From the cell containing the given text, extract its center point as (X, Y) coordinate. 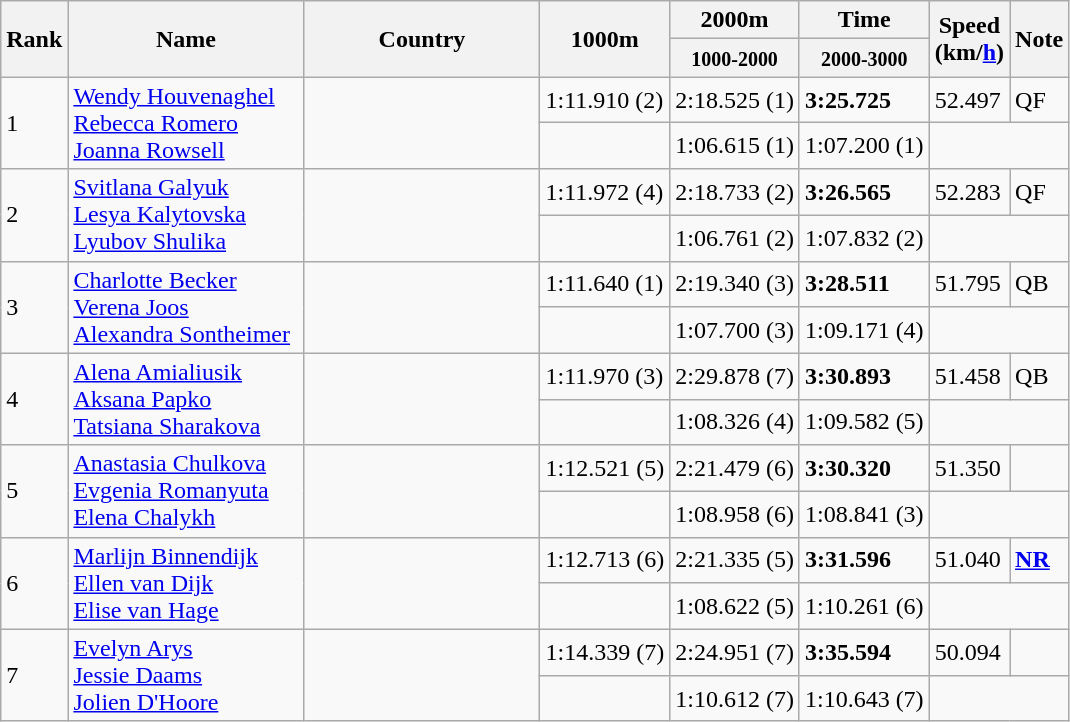
Time (864, 20)
51.458 (969, 376)
1000m (605, 39)
3:25.725 (864, 100)
2:29.878 (7) (735, 376)
Svitlana GalyukLesya KalytovskaLyubov Shulika (186, 215)
2:19.340 (3) (735, 284)
2 (34, 215)
1:08.958 (6) (735, 514)
6 (34, 583)
51.795 (969, 284)
3:30.320 (864, 468)
50.094 (969, 652)
51.350 (969, 468)
1:12.713 (6) (605, 560)
1:10.643 (7) (864, 698)
1:06.761 (2) (735, 238)
1 (34, 123)
Charlotte BeckerVerena JoosAlexandra Sontheimer (186, 307)
1:07.700 (3) (735, 330)
51.040 (969, 560)
1:08.841 (3) (864, 514)
Speed(km/h) (969, 39)
1:12.521 (5) (605, 468)
2:21.335 (5) (735, 560)
7 (34, 675)
1000-2000 (735, 58)
3:28.511 (864, 284)
3:30.893 (864, 376)
52.497 (969, 100)
1:07.832 (2) (864, 238)
1:11.640 (1) (605, 284)
4 (34, 399)
NR (1040, 560)
Anastasia ChulkovaEvgenia RomanyutaElena Chalykh (186, 491)
Marlijn BinnendijkEllen van DijkElise van Hage (186, 583)
2:18.525 (1) (735, 100)
Wendy HouvenaghelRebecca RomeroJoanna Rowsell (186, 123)
5 (34, 491)
Country (422, 39)
Evelyn ArysJessie DaamsJolien D'Hoore (186, 675)
3:26.565 (864, 192)
1:09.582 (5) (864, 422)
1:10.261 (6) (864, 606)
Rank (34, 39)
3 (34, 307)
1:11.910 (2) (605, 100)
Name (186, 39)
1:11.972 (4) (605, 192)
2:18.733 (2) (735, 192)
1:14.339 (7) (605, 652)
2000m (735, 20)
2:21.479 (6) (735, 468)
1:11.970 (3) (605, 376)
2:24.951 (7) (735, 652)
3:31.596 (864, 560)
1:06.615 (1) (735, 146)
52.283 (969, 192)
1:09.171 (4) (864, 330)
1:07.200 (1) (864, 146)
1:08.326 (4) (735, 422)
1:08.622 (5) (735, 606)
2000-3000 (864, 58)
Alena AmialiusikAksana PapkoTatsiana Sharakova (186, 399)
3:35.594 (864, 652)
Note (1040, 39)
1:10.612 (7) (735, 698)
